Scan for the cell matching the given text and deliver its [x, y] coordinate at center. 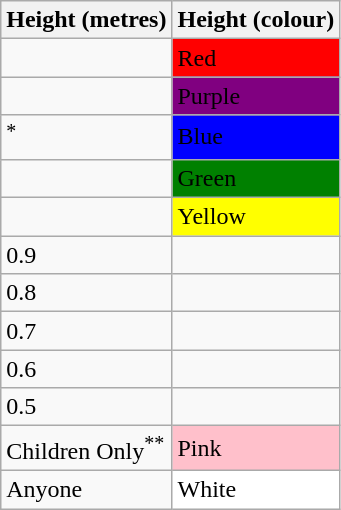
0.7 [86, 331]
Height (colour) [256, 20]
Children Only** [86, 448]
Blue [256, 138]
White [256, 489]
Green [256, 178]
0.9 [86, 255]
Pink [256, 448]
Yellow [256, 217]
Anyone [86, 489]
0.6 [86, 369]
Purple [256, 96]
* [86, 138]
0.5 [86, 407]
0.8 [86, 293]
Red [256, 58]
Height (metres) [86, 20]
